For the text-containing cell, return its midpoint in (x, y) coordinate format. 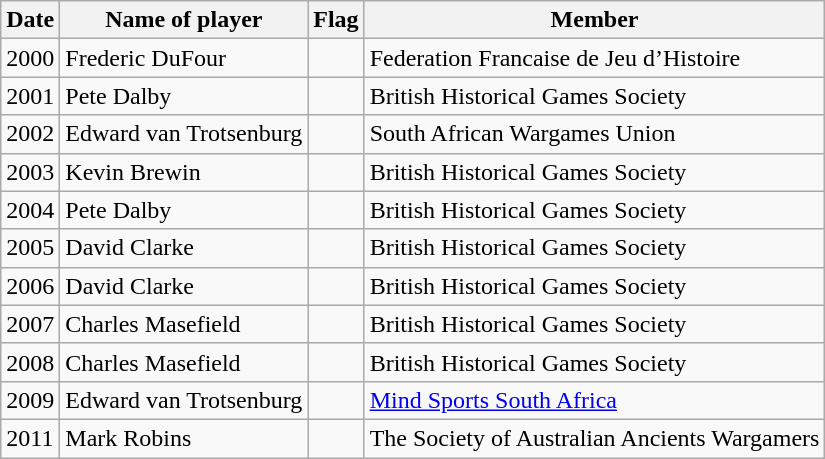
2001 (30, 96)
Flag (336, 20)
2008 (30, 362)
2003 (30, 172)
Member (594, 20)
2009 (30, 400)
2007 (30, 324)
Mind Sports South Africa (594, 400)
Kevin Brewin (184, 172)
2004 (30, 210)
Mark Robins (184, 438)
Federation Francaise de Jeu d’Histoire (594, 58)
Frederic DuFour (184, 58)
2000 (30, 58)
2006 (30, 286)
Date (30, 20)
The Society of Australian Ancients Wargamers (594, 438)
South African Wargames Union (594, 134)
2002 (30, 134)
2011 (30, 438)
Name of player (184, 20)
2005 (30, 248)
